Detect which cell encompasses the target text, then output its [X, Y] center coordinate. 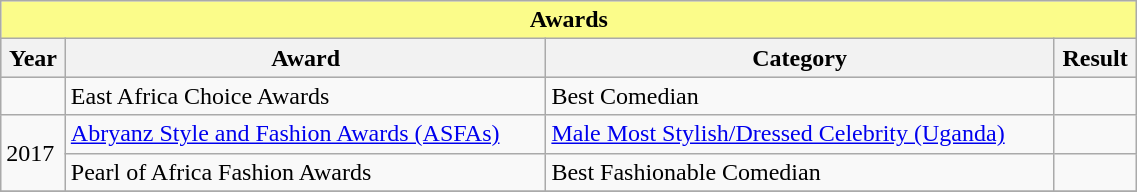
Result [1095, 58]
Year [34, 58]
2017 [34, 153]
Award [306, 58]
East Africa Choice Awards [306, 96]
Awards [569, 20]
Category [800, 58]
Abryanz Style and Fashion Awards (ASFAs) [306, 134]
Best Comedian [800, 96]
Pearl of Africa Fashion Awards [306, 172]
Best Fashionable Comedian [800, 172]
Male Most Stylish/Dressed Celebrity (Uganda) [800, 134]
